Output the [x, y] coordinate of the center of the cell containing the given text.  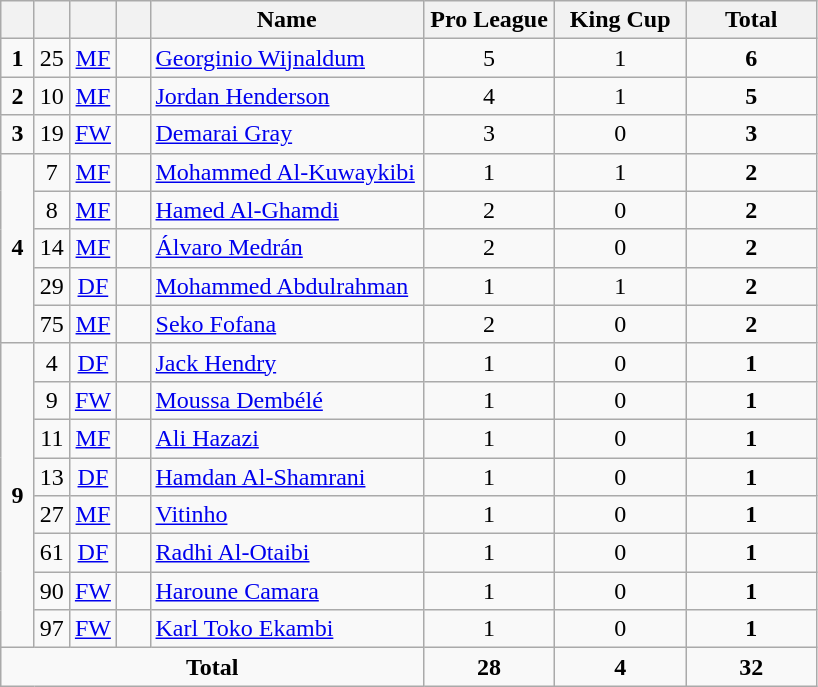
90 [52, 591]
Mohammed Abdulrahman [287, 286]
Hamed Al-Ghamdi [287, 210]
32 [752, 667]
Georginio Wijnaldum [287, 58]
19 [52, 134]
Radhi Al-Otaibi [287, 553]
7 [52, 172]
Mohammed Al-Kuwaykibi [287, 172]
25 [52, 58]
11 [52, 438]
King Cup [620, 20]
10 [52, 96]
Haroune Camara [287, 591]
27 [52, 515]
6 [752, 58]
75 [52, 324]
Jordan Henderson [287, 96]
Ali Hazazi [287, 438]
8 [52, 210]
28 [490, 667]
Name [287, 20]
13 [52, 477]
Demarai Gray [287, 134]
Moussa Dembélé [287, 400]
Jack Hendry [287, 362]
97 [52, 629]
Karl Toko Ekambi [287, 629]
61 [52, 553]
Pro League [490, 20]
14 [52, 248]
Hamdan Al-Shamrani [287, 477]
Vitinho [287, 515]
Seko Fofana [287, 324]
29 [52, 286]
Álvaro Medrán [287, 248]
